Identify which cell holds the provided text, then report its [x, y] central coordinate. 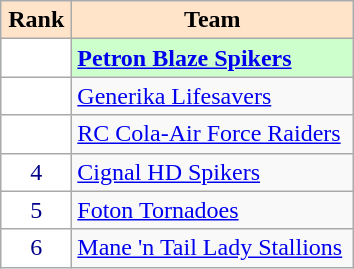
4 [36, 172]
Generika Lifesavers [212, 96]
6 [36, 248]
RC Cola-Air Force Raiders [212, 134]
Team [212, 20]
Rank [36, 20]
Mane 'n Tail Lady Stallions [212, 248]
5 [36, 210]
Cignal HD Spikers [212, 172]
Foton Tornadoes [212, 210]
Petron Blaze Spikers [212, 58]
